Provide the (x, y) coordinate of the cell's center where the given text is located.  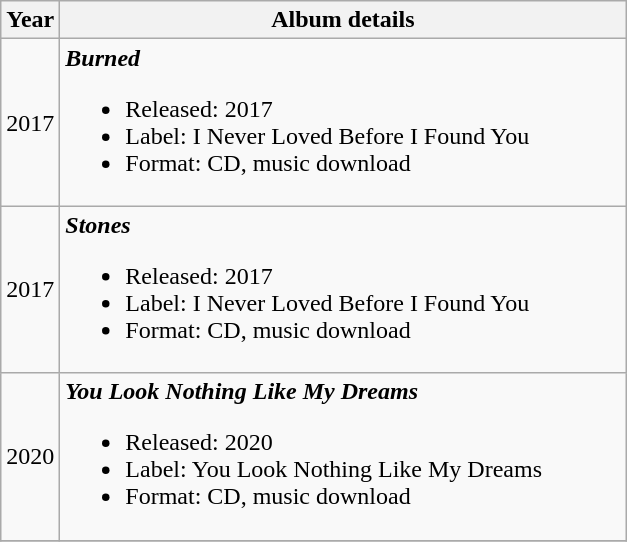
2020 (30, 456)
Year (30, 20)
BurnedReleased: 2017Label: I Never Loved Before I Found YouFormat: CD, music download (343, 122)
StonesReleased: 2017Label: I Never Loved Before I Found YouFormat: CD, music download (343, 290)
You Look Nothing Like My DreamsReleased: 2020Label: You Look Nothing Like My DreamsFormat: CD, music download (343, 456)
Album details (343, 20)
